Provide the (X, Y) coordinate of the cell's center where the given text is located.  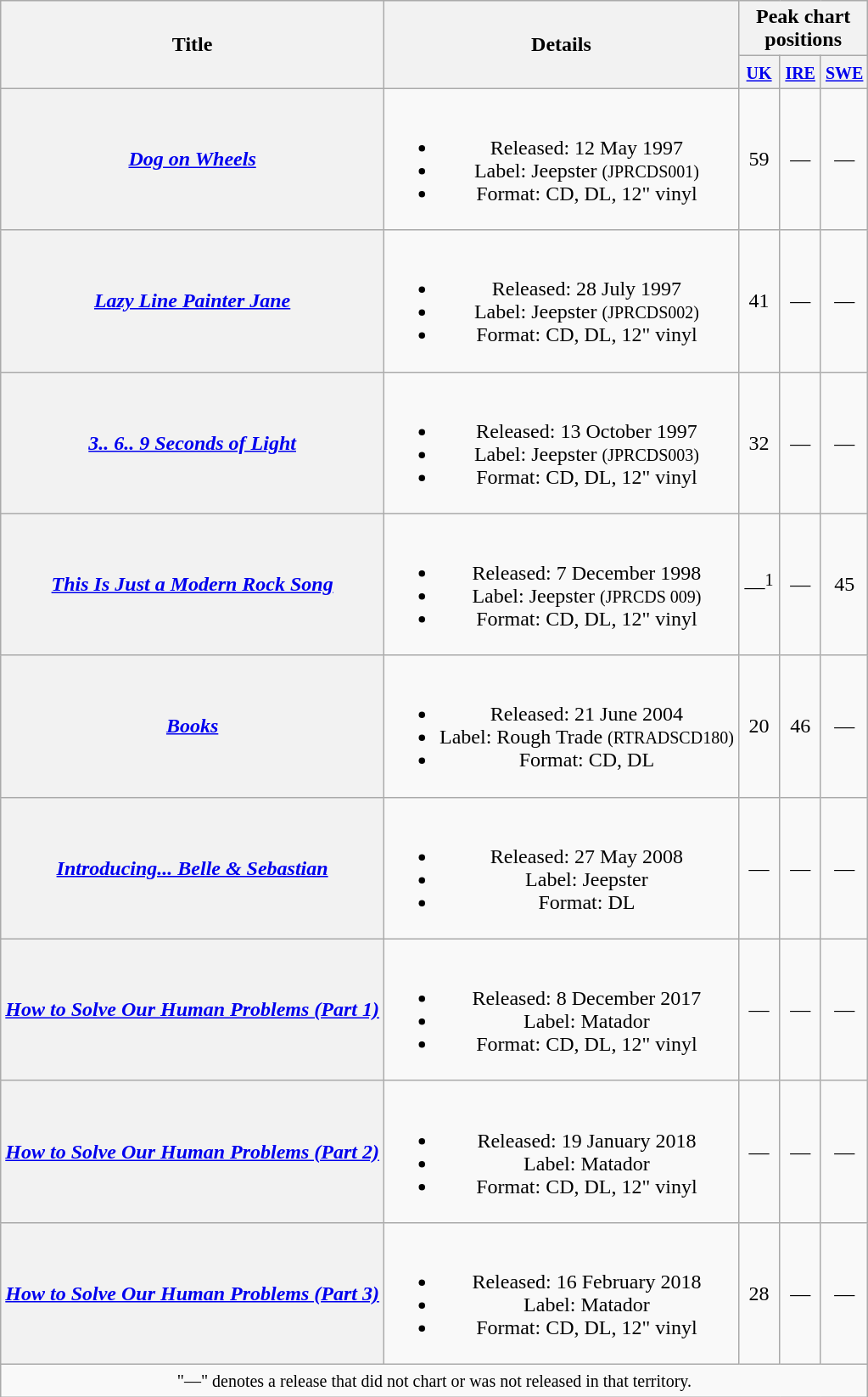
Books (193, 727)
Introducing... Belle & Sebastian (193, 867)
Released: 19 January 2018Label: MatadorFormat: CD, DL, 12" vinyl (562, 1151)
Peak chart positions (803, 29)
3.. 6.. 9 Seconds of Light (193, 443)
28 (759, 1293)
How to Solve Our Human Problems (Part 1) (193, 1010)
Released: 12 May 1997Label: Jeepster (JPRCDS001)Format: CD, DL, 12" vinyl (562, 160)
20 (759, 727)
Released: 7 December 1998Label: Jeepster (JPRCDS 009)Format: CD, DL, 12" vinyl (562, 584)
—1 (759, 584)
Title (193, 44)
Released: 27 May 2008Label: JeepsterFormat: DL (562, 867)
SWE (844, 72)
UK (759, 72)
Released: 28 July 1997Label: Jeepster (JPRCDS002)Format: CD, DL, 12" vinyl (562, 300)
45 (844, 584)
Lazy Line Painter Jane (193, 300)
Released: 8 December 2017Label: MatadorFormat: CD, DL, 12" vinyl (562, 1010)
Details (562, 44)
59 (759, 160)
Released: 21 June 2004Label: Rough Trade (RTRADSCD180)Format: CD, DL (562, 727)
Dog on Wheels (193, 160)
This Is Just a Modern Rock Song (193, 584)
How to Solve Our Human Problems (Part 3) (193, 1293)
Released: 16 February 2018Label: MatadorFormat: CD, DL, 12" vinyl (562, 1293)
How to Solve Our Human Problems (Part 2) (193, 1151)
32 (759, 443)
IRE (801, 72)
Released: 13 October 1997Label: Jeepster (JPRCDS003)Format: CD, DL, 12" vinyl (562, 443)
41 (759, 300)
"—" denotes a release that did not chart or was not released in that territory. (434, 1380)
46 (801, 727)
